Capture the cell that displays the provided text and extract its [X, Y] central coordinate. 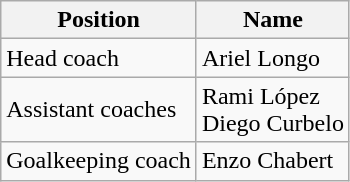
Enzo Chabert [272, 161]
Goalkeeping coach [99, 161]
Head coach [99, 58]
Position [99, 20]
Name [272, 20]
Assistant coaches [99, 110]
Rami López Diego Curbelo [272, 110]
Ariel Longo [272, 58]
